Output the (X, Y) coordinate of the center of the cell containing the given text.  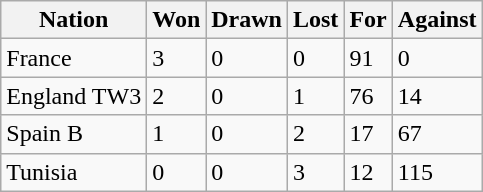
12 (368, 172)
France (74, 58)
Lost (315, 20)
Nation (74, 20)
Tunisia (74, 172)
For (368, 20)
91 (368, 58)
67 (437, 134)
17 (368, 134)
Drawn (247, 20)
14 (437, 96)
76 (368, 96)
115 (437, 172)
England TW3 (74, 96)
Spain B (74, 134)
Against (437, 20)
Won (176, 20)
